Return the [X, Y] coordinate for the center point of the cell that contains the specified text.  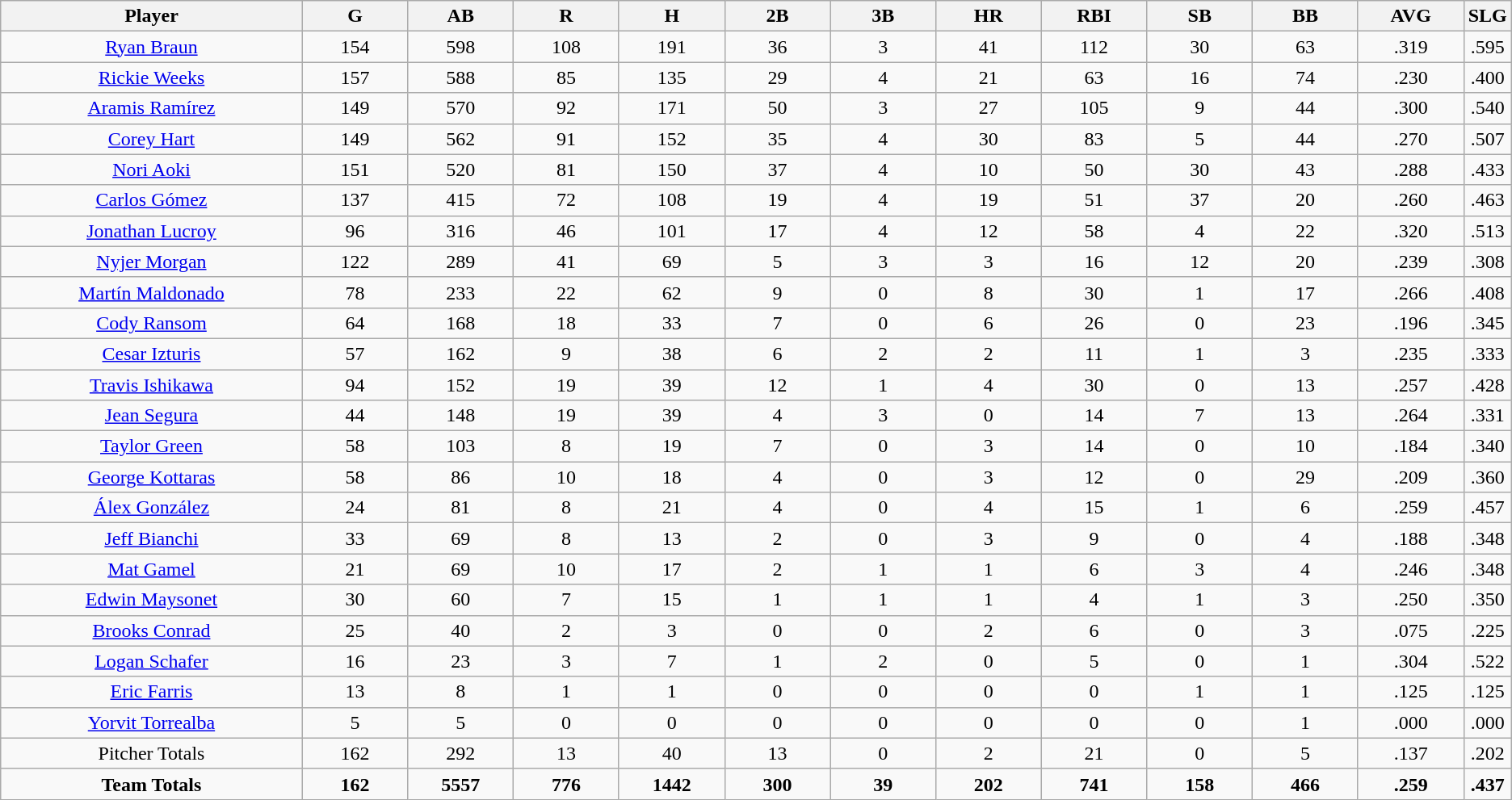
24 [355, 508]
.235 [1410, 354]
292 [460, 753]
64 [355, 323]
776 [567, 784]
25 [355, 630]
46 [567, 231]
.408 [1488, 292]
51 [1094, 200]
.304 [1410, 661]
Team Totals [152, 784]
.270 [1410, 139]
.202 [1488, 753]
.196 [1410, 323]
83 [1094, 139]
1442 [672, 784]
.239 [1410, 262]
35 [777, 139]
.595 [1488, 47]
.350 [1488, 600]
Jean Segura [152, 416]
151 [355, 170]
.540 [1488, 108]
148 [460, 416]
.320 [1410, 231]
.428 [1488, 385]
300 [777, 784]
Eric Farris [152, 692]
.257 [1410, 385]
570 [460, 108]
415 [460, 200]
38 [672, 354]
96 [355, 231]
Martín Maldonado [152, 292]
.308 [1488, 262]
.137 [1410, 753]
60 [460, 600]
.246 [1410, 569]
.075 [1410, 630]
Edwin Maysonet [152, 600]
36 [777, 47]
George Kottaras [152, 477]
Jonathan Lucroy [152, 231]
HR [989, 16]
520 [460, 170]
62 [672, 292]
105 [1094, 108]
.288 [1410, 170]
Carlos Gómez [152, 200]
Rickie Weeks [152, 77]
2B [777, 16]
Pitcher Totals [152, 753]
233 [460, 292]
.457 [1488, 508]
Nori Aoki [152, 170]
Mat Gamel [152, 569]
Ryan Braun [152, 47]
AVG [1410, 16]
101 [672, 231]
.507 [1488, 139]
72 [567, 200]
150 [672, 170]
Nyjer Morgan [152, 262]
.333 [1488, 354]
.360 [1488, 477]
Cesar Izturis [152, 354]
157 [355, 77]
171 [672, 108]
741 [1094, 784]
H [672, 16]
.345 [1488, 323]
Logan Schafer [152, 661]
.184 [1410, 446]
AB [460, 16]
Player [152, 16]
RBI [1094, 16]
SLG [1488, 16]
94 [355, 385]
.319 [1410, 47]
R [567, 16]
289 [460, 262]
.264 [1410, 416]
.250 [1410, 600]
92 [567, 108]
.340 [1488, 446]
112 [1094, 47]
154 [355, 47]
27 [989, 108]
Travis Ishikawa [152, 385]
.463 [1488, 200]
598 [460, 47]
SB [1200, 16]
562 [460, 139]
.437 [1488, 784]
85 [567, 77]
11 [1094, 354]
588 [460, 77]
.188 [1410, 538]
202 [989, 784]
78 [355, 292]
91 [567, 139]
.331 [1488, 416]
86 [460, 477]
43 [1305, 170]
26 [1094, 323]
.230 [1410, 77]
G [355, 16]
.225 [1488, 630]
466 [1305, 784]
.522 [1488, 661]
Jeff Bianchi [152, 538]
103 [460, 446]
158 [1200, 784]
.513 [1488, 231]
.209 [1410, 477]
BB [1305, 16]
Álex González [152, 508]
191 [672, 47]
.266 [1410, 292]
Yorvit Torrealba [152, 723]
.400 [1488, 77]
168 [460, 323]
Taylor Green [152, 446]
Cody Ransom [152, 323]
.300 [1410, 108]
.260 [1410, 200]
135 [672, 77]
316 [460, 231]
57 [355, 354]
Corey Hart [152, 139]
Aramis Ramírez [152, 108]
122 [355, 262]
137 [355, 200]
.433 [1488, 170]
3B [884, 16]
5557 [460, 784]
74 [1305, 77]
Brooks Conrad [152, 630]
